Return the (x, y) coordinate for the center point of the cell that contains the specified text.  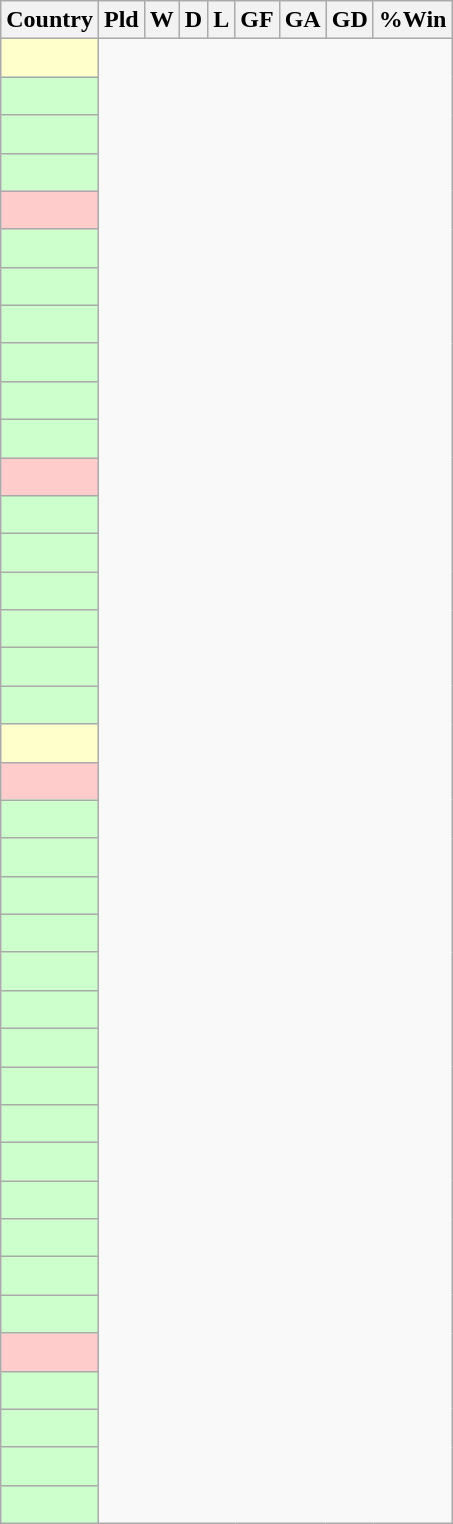
GA (302, 20)
W (162, 20)
Country (50, 20)
Pld (121, 20)
GF (257, 20)
GD (350, 20)
L (222, 20)
%Win (412, 20)
D (193, 20)
